Output the [X, Y] coordinate of the center of the cell containing the given text.  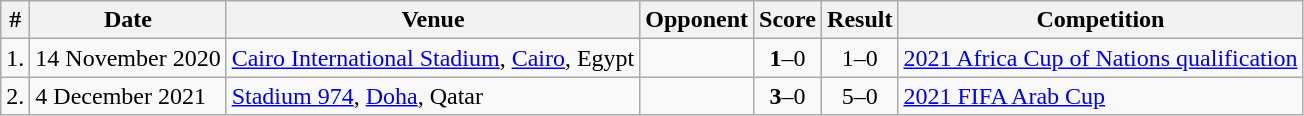
1. [16, 58]
Score [788, 20]
2021 Africa Cup of Nations qualification [1100, 58]
5–0 [860, 96]
3–0 [788, 96]
Opponent [697, 20]
# [16, 20]
Cairo International Stadium, Cairo, Egypt [433, 58]
Result [860, 20]
Stadium 974, Doha, Qatar [433, 96]
4 December 2021 [128, 96]
2021 FIFA Arab Cup [1100, 96]
Date [128, 20]
2. [16, 96]
14 November 2020 [128, 58]
Competition [1100, 20]
Venue [433, 20]
